Extract the [x, y] coordinate from the center of the cell holding the provided text.  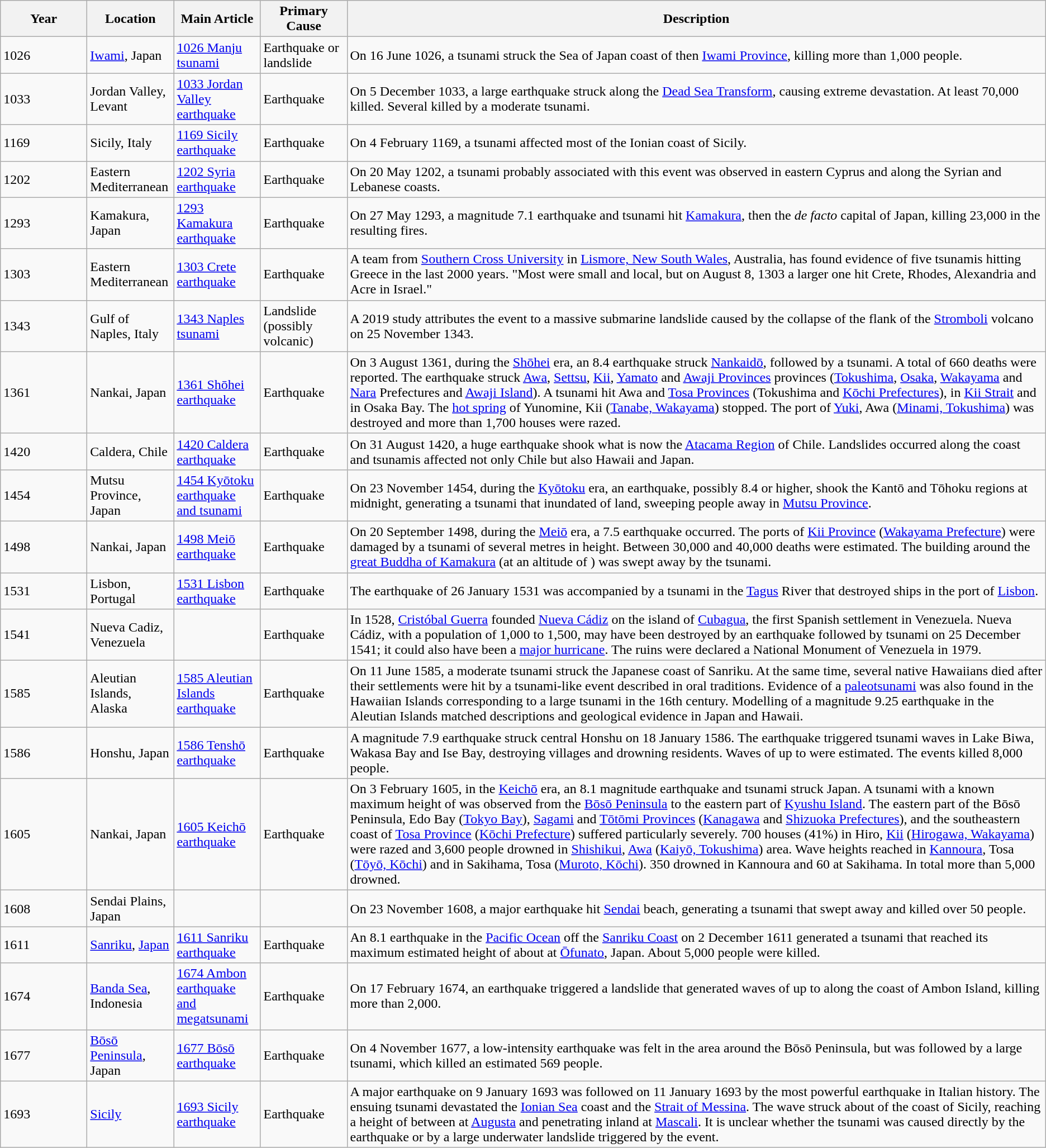
On 20 May 1202, a tsunami probably associated with this event was observed in eastern Cyprus and along the Syrian and Lebanese coasts. [696, 179]
1202 Syria earthquake [217, 179]
Year [44, 19]
1531 Lisbon earthquake [217, 590]
Aleutian Islands, Alaska [131, 694]
1677 Bōsō earthquake [217, 1055]
Description [696, 19]
1293 Kamakura earthquake [217, 223]
1293 [44, 223]
Lisbon, Portugal [131, 590]
Nueva Cadiz, Venezuela [131, 635]
1585 Aleutian Islands earthquake [217, 694]
Banda Sea, Indonesia [131, 996]
1498 [44, 547]
Mutsu Province, Japan [131, 495]
1531 [44, 590]
Bōsō Peninsula, Japan [131, 1055]
1611 Sanriku earthquake [217, 945]
1674 [44, 996]
1361 [44, 392]
A 2019 study attributes the event to a massive submarine landslide caused by the collapse of the flank of the Stromboli volcano on 25 November 1343. [696, 326]
1033 Jordan Valley earthquake [217, 99]
1420 [44, 452]
1454 [44, 495]
1605 [44, 834]
Earthquake or landslide [304, 55]
On 23 November 1608, a major earthquake hit Sendai beach, generating a tsunami that swept away and killed over 50 people. [696, 909]
Caldera, Chile [131, 452]
1026 [44, 55]
1586 [44, 753]
Primary Cause [304, 19]
On 27 May 1293, a magnitude 7.1 earthquake and tsunami hit Kamakura, then the de facto capital of Japan, killing 23,000 in the resulting fires. [696, 223]
1608 [44, 909]
1169 [44, 143]
Iwami, Japan [131, 55]
Kamakura, Japan [131, 223]
On 16 June 1026, a tsunami struck the Sea of Japan coast of then Iwami Province, killing more than 1,000 people. [696, 55]
1303 Crete earthquake [217, 274]
1202 [44, 179]
The earthquake of 26 January 1531 was accompanied by a tsunami in the Tagus River that destroyed ships in the port of Lisbon. [696, 590]
1677 [44, 1055]
Main Article [217, 19]
Sicily [131, 1114]
Sicily, Italy [131, 143]
1611 [44, 945]
1541 [44, 635]
1454 Kyōtoku earthquake and tsunami [217, 495]
1674 Ambon earthquake and megatsunami [217, 996]
1585 [44, 694]
1343 [44, 326]
1169 Sicily earthquake [217, 143]
Honshu, Japan [131, 753]
On 17 February 1674, an earthquake triggered a landslide that generated waves of up to along the coast of Ambon Island, killing more than 2,000. [696, 996]
1343 Naples tsunami [217, 326]
1605 Keichō earthquake [217, 834]
1420 Caldera earthquake [217, 452]
1693 [44, 1114]
1033 [44, 99]
Location [131, 19]
1303 [44, 274]
1586 Tenshō earthquake [217, 753]
Landslide (possibly volcanic) [304, 326]
1026 Manju tsunami [217, 55]
1361 Shōhei earthquake [217, 392]
1498 Meiō earthquake [217, 547]
Gulf of Naples, Italy [131, 326]
On 4 February 1169, a tsunami affected most of the Ionian coast of Sicily. [696, 143]
Sendai Plains, Japan [131, 909]
Jordan Valley, Levant [131, 99]
Sanriku, Japan [131, 945]
1693 Sicily earthquake [217, 1114]
